Detect which cell encompasses the target text, then output its (X, Y) center coordinate. 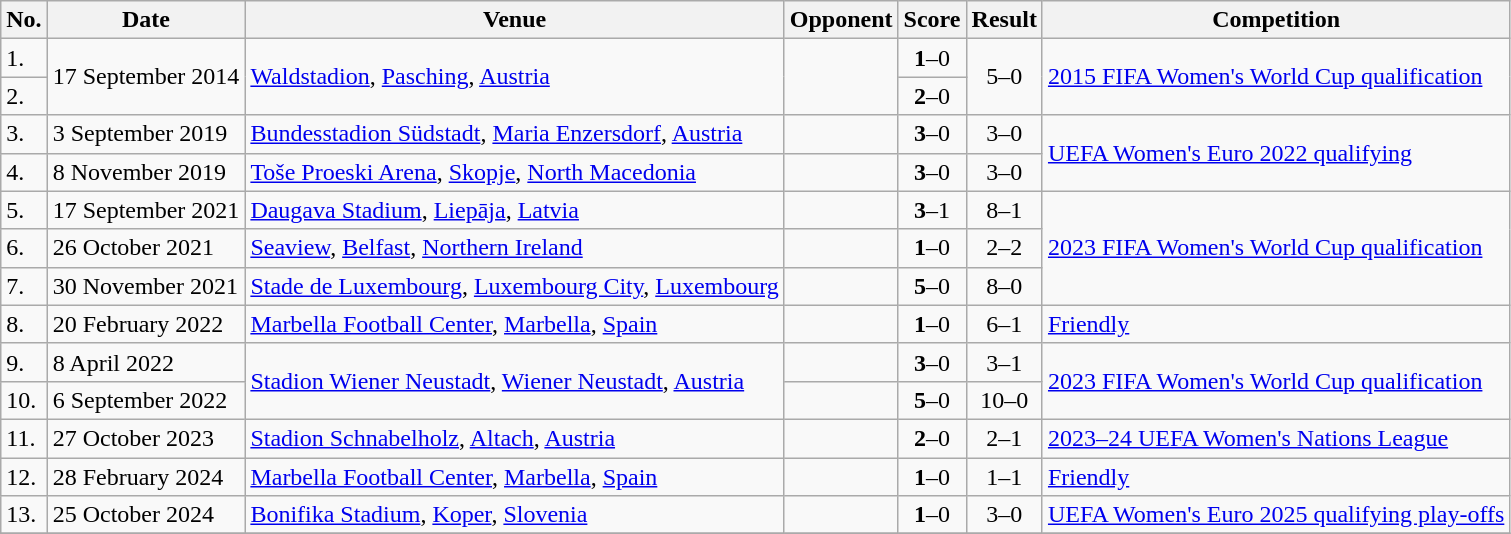
2023–24 UEFA Women's Nations League (1276, 438)
10. (24, 400)
Daugava Stadium, Liepāja, Latvia (514, 210)
7. (24, 286)
Venue (514, 20)
UEFA Women's Euro 2022 qualifying (1276, 153)
3 September 2019 (146, 134)
2–2 (1004, 248)
No. (24, 20)
Stadion Wiener Neustadt, Wiener Neustadt, Austria (514, 381)
20 February 2022 (146, 324)
Competition (1276, 20)
Bundesstadion Südstadt, Maria Enzersdorf, Austria (514, 134)
Bonifika Stadium, Koper, Slovenia (514, 515)
Opponent (841, 20)
8. (24, 324)
25 October 2024 (146, 515)
17 September 2021 (146, 210)
1. (24, 58)
8–0 (1004, 286)
30 November 2021 (146, 286)
5. (24, 210)
11. (24, 438)
17 September 2014 (146, 77)
6–1 (1004, 324)
9. (24, 362)
Stadion Schnabelholz, Altach, Austria (514, 438)
26 October 2021 (146, 248)
2. (24, 96)
2–1 (1004, 438)
2015 FIFA Women's World Cup qualification (1276, 77)
13. (24, 515)
1–1 (1004, 477)
6. (24, 248)
4. (24, 172)
Result (1004, 20)
10–0 (1004, 400)
6 September 2022 (146, 400)
8 April 2022 (146, 362)
Score (932, 20)
12. (24, 477)
28 February 2024 (146, 477)
UEFA Women's Euro 2025 qualifying play-offs (1276, 515)
Seaview, Belfast, Northern Ireland (514, 248)
Waldstadion, Pasching, Austria (514, 77)
8–1 (1004, 210)
Toše Proeski Arena, Skopje, North Macedonia (514, 172)
3. (24, 134)
Stade de Luxembourg, Luxembourg City, Luxembourg (514, 286)
8 November 2019 (146, 172)
27 October 2023 (146, 438)
Date (146, 20)
